Return [X, Y] of the center of cell containing provided text 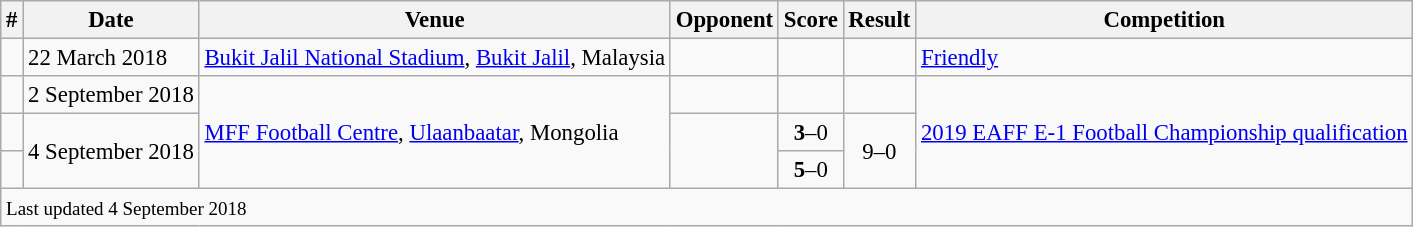
# [12, 20]
Venue [434, 20]
Opponent [724, 20]
9–0 [880, 152]
Friendly [1164, 58]
Date [111, 20]
22 March 2018 [111, 58]
3–0 [810, 133]
2 September 2018 [111, 95]
MFF Football Centre, Ulaanbaatar, Mongolia [434, 132]
2019 EAFF E-1 Football Championship qualification [1164, 132]
5–0 [810, 170]
Bukit Jalil National Stadium, Bukit Jalil, Malaysia [434, 58]
Last updated 4 September 2018 [707, 208]
Competition [1164, 20]
4 September 2018 [111, 152]
Score [810, 20]
Result [880, 20]
